Pinpoint the cell where the given text exists, returning its (x, y) midpoint coordinate. 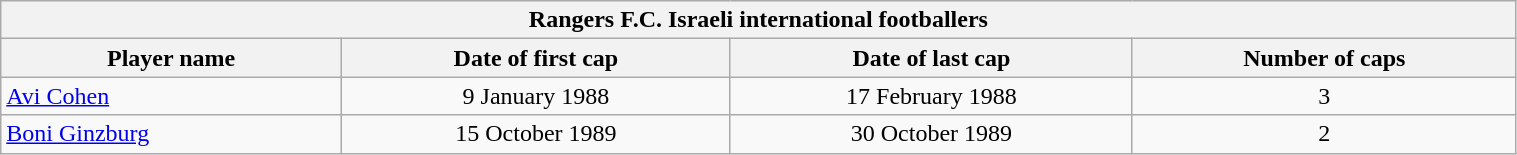
Rangers F.C. Israeli international footballers (758, 20)
Boni Ginzburg (172, 134)
15 October 1989 (536, 134)
9 January 1988 (536, 96)
17 February 1988 (931, 96)
Date of last cap (931, 58)
Number of caps (1324, 58)
3 (1324, 96)
30 October 1989 (931, 134)
2 (1324, 134)
Avi Cohen (172, 96)
Date of first cap (536, 58)
Player name (172, 58)
